From the cell containing the given text, extract its center point as [X, Y] coordinate. 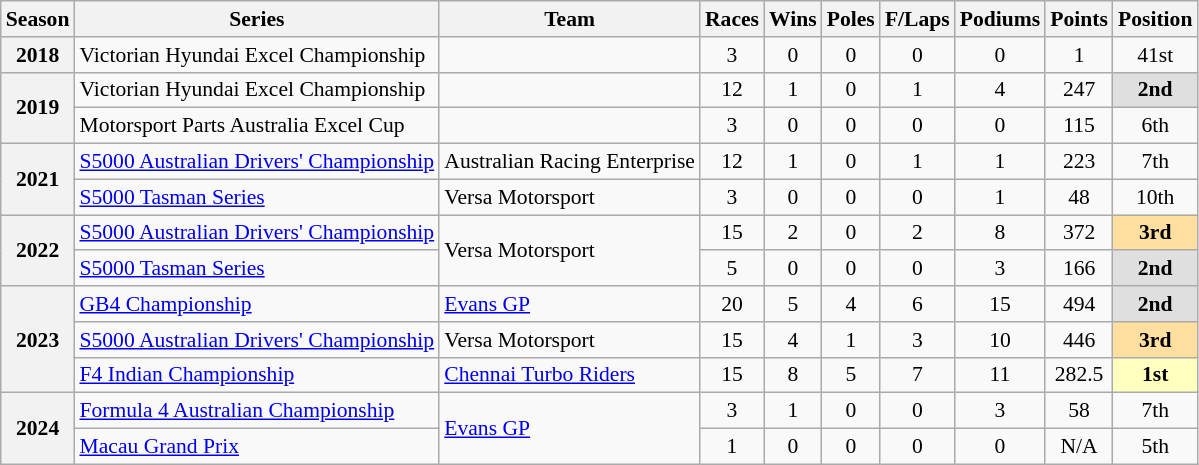
282.5 [1079, 375]
Team [570, 19]
247 [1079, 90]
446 [1079, 340]
2019 [38, 108]
494 [1079, 304]
2018 [38, 55]
2024 [38, 428]
Chennai Turbo Riders [570, 375]
372 [1079, 233]
F4 Indian Championship [256, 375]
GB4 Championship [256, 304]
Australian Racing Enterprise [570, 162]
Poles [851, 19]
20 [732, 304]
Position [1155, 19]
Formula 4 Australian Championship [256, 411]
N/A [1079, 447]
115 [1079, 126]
Podiums [1000, 19]
6 [918, 304]
10 [1000, 340]
41st [1155, 55]
2022 [38, 250]
5th [1155, 447]
Races [732, 19]
Points [1079, 19]
Wins [793, 19]
Season [38, 19]
11 [1000, 375]
166 [1079, 269]
10th [1155, 197]
6th [1155, 126]
Motorsport Parts Australia Excel Cup [256, 126]
223 [1079, 162]
Series [256, 19]
1st [1155, 375]
2023 [38, 340]
F/Laps [918, 19]
Macau Grand Prix [256, 447]
7 [918, 375]
2021 [38, 180]
48 [1079, 197]
58 [1079, 411]
